Extract the (X, Y) coordinate from the center of the cell holding the provided text.  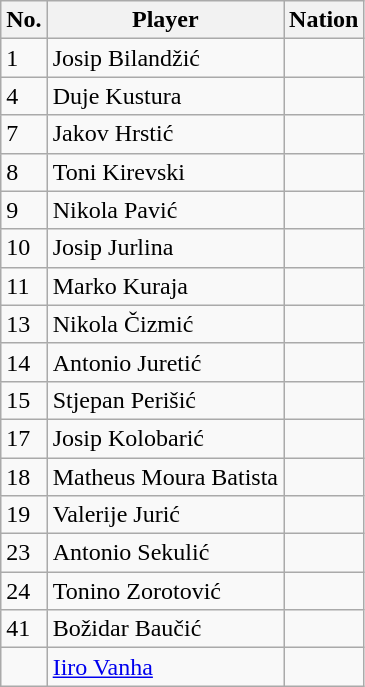
4 (24, 96)
14 (24, 362)
Jakov Hrstić (165, 134)
Toni Kirevski (165, 172)
7 (24, 134)
23 (24, 553)
10 (24, 248)
19 (24, 515)
Valerije Jurić (165, 515)
Nation (324, 20)
Josip Bilandžić (165, 58)
Nikola Pavić (165, 210)
Matheus Moura Batista (165, 477)
11 (24, 286)
Iiro Vanha (165, 667)
Josip Kolobarić (165, 438)
1 (24, 58)
41 (24, 629)
17 (24, 438)
Player (165, 20)
24 (24, 591)
9 (24, 210)
Antonio Juretić (165, 362)
Nikola Čizmić (165, 324)
Antonio Sekulić (165, 553)
Stjepan Perišić (165, 400)
Tonino Zorotović (165, 591)
Duje Kustura (165, 96)
Marko Kuraja (165, 286)
13 (24, 324)
15 (24, 400)
18 (24, 477)
Božidar Baučić (165, 629)
8 (24, 172)
No. (24, 20)
Josip Jurlina (165, 248)
